For the text-containing cell, return its midpoint in [X, Y] coordinate format. 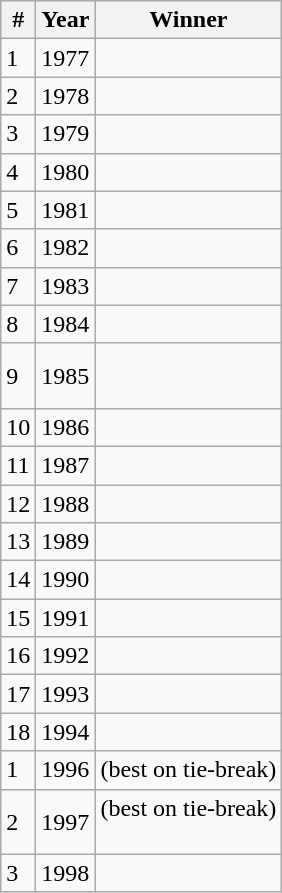
1985 [66, 376]
12 [18, 503]
1986 [66, 427]
1987 [66, 465]
Year [66, 20]
15 [18, 618]
10 [18, 427]
1997 [66, 822]
6 [18, 248]
13 [18, 542]
16 [18, 656]
1979 [66, 134]
1990 [66, 580]
1988 [66, 503]
# [18, 20]
1989 [66, 542]
Winner [188, 20]
1983 [66, 286]
9 [18, 376]
7 [18, 286]
17 [18, 694]
1996 [66, 770]
1982 [66, 248]
1992 [66, 656]
8 [18, 324]
1993 [66, 694]
11 [18, 465]
1994 [66, 732]
1980 [66, 172]
1984 [66, 324]
1991 [66, 618]
14 [18, 580]
1998 [66, 873]
1977 [66, 58]
18 [18, 732]
1978 [66, 96]
4 [18, 172]
1981 [66, 210]
5 [18, 210]
